Identify which cell holds the provided text, then report its [X, Y] central coordinate. 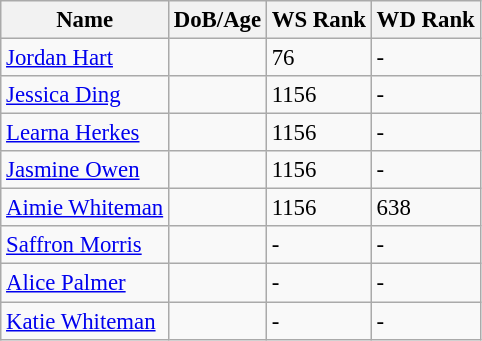
638 [426, 208]
Jessica Ding [85, 95]
Name [85, 20]
Aimie Whiteman [85, 208]
Saffron Morris [85, 245]
Jasmine Owen [85, 170]
DoB/Age [217, 20]
WD Rank [426, 20]
Learna Herkes [85, 133]
WS Rank [318, 20]
76 [318, 58]
Alice Palmer [85, 283]
Jordan Hart [85, 58]
Katie Whiteman [85, 321]
